From the cell containing the given text, extract its center point as [x, y] coordinate. 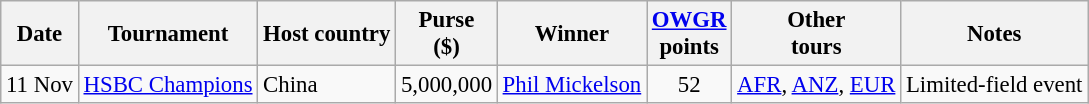
AFR, ANZ, EUR [816, 85]
Notes [994, 34]
5,000,000 [447, 85]
Host country [327, 34]
Purse($) [447, 34]
OWGRpoints [690, 34]
Limited-field event [994, 85]
Winner [572, 34]
11 Nov [40, 85]
Phil Mickelson [572, 85]
Date [40, 34]
52 [690, 85]
China [327, 85]
Tournament [168, 34]
Othertours [816, 34]
HSBC Champions [168, 85]
